Capture the cell that displays the provided text and extract its [X, Y] central coordinate. 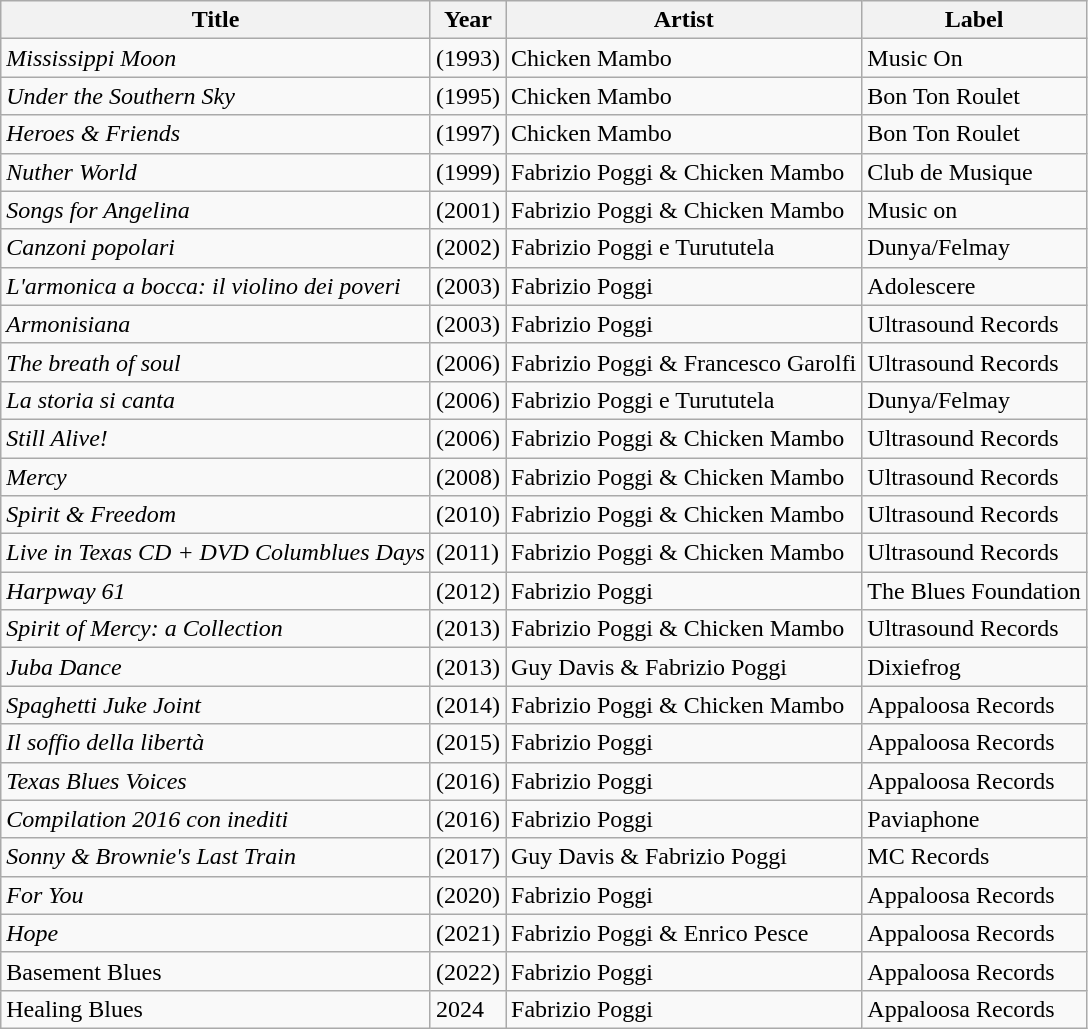
Paviaphone [974, 819]
Spirit of Mercy: a Collection [216, 629]
For You [216, 895]
(1997) [468, 134]
(2010) [468, 515]
Fabrizio Poggi & Enrico Pesce [684, 933]
Il soffio della libertà [216, 743]
Dixiefrog [974, 667]
(1999) [468, 172]
Artist [684, 20]
(2017) [468, 857]
Sonny & Brownie's Last Train [216, 857]
Music on [974, 210]
Label [974, 20]
(2021) [468, 933]
Heroes & Friends [216, 134]
MC Records [974, 857]
(2011) [468, 553]
Compilation 2016 con inediti [216, 819]
Juba Dance [216, 667]
The Blues Foundation [974, 591]
Still Alive! [216, 438]
Live in Texas CD + DVD Columblues Days [216, 553]
(1995) [468, 96]
Club de Musique [974, 172]
(2020) [468, 895]
Texas Blues Voices [216, 781]
Adolescere [974, 286]
Canzoni popolari [216, 248]
(2002) [468, 248]
Title [216, 20]
Mercy [216, 477]
La storia si canta [216, 400]
(2001) [468, 210]
Fabrizio Poggi & Francesco Garolfi [684, 362]
Harpway 61 [216, 591]
(2022) [468, 971]
Mississippi Moon [216, 58]
L'armonica a bocca: il violino dei poveri [216, 286]
(1993) [468, 58]
Under the Southern Sky [216, 96]
2024 [468, 1009]
The breath of soul [216, 362]
Hope [216, 933]
Spirit & Freedom [216, 515]
(2015) [468, 743]
(2012) [468, 591]
(2008) [468, 477]
Healing Blues [216, 1009]
Year [468, 20]
Music On [974, 58]
Nuther World [216, 172]
Armonisiana [216, 324]
(2014) [468, 705]
Basement Blues [216, 971]
Songs for Angelina [216, 210]
Spaghetti Juke Joint [216, 705]
